Return the [x, y] coordinate for the center point of the cell that contains the specified text.  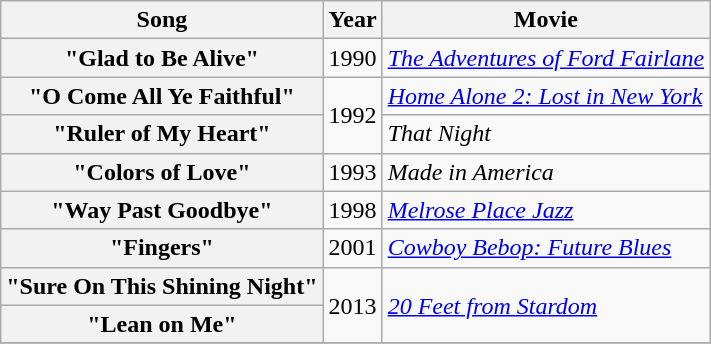
"Glad to Be Alive" [162, 58]
1990 [352, 58]
Song [162, 20]
Year [352, 20]
2001 [352, 248]
"Lean on Me" [162, 324]
"Sure On This Shining Night" [162, 286]
Made in America [546, 172]
Melrose Place Jazz [546, 210]
"O Come All Ye Faithful" [162, 96]
Home Alone 2: Lost in New York [546, 96]
Cowboy Bebop: Future Blues [546, 248]
The Adventures of Ford Fairlane [546, 58]
"Ruler of My Heart" [162, 134]
"Way Past Goodbye" [162, 210]
"Colors of Love" [162, 172]
20 Feet from Stardom [546, 305]
2013 [352, 305]
That Night [546, 134]
1993 [352, 172]
"Fingers" [162, 248]
1998 [352, 210]
1992 [352, 115]
Movie [546, 20]
